Find where the given text appears and provide that cell's center as [x, y] coordinate. 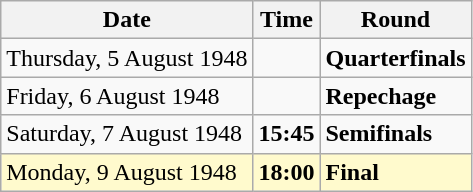
Saturday, 7 August 1948 [127, 134]
Time [286, 20]
Friday, 6 August 1948 [127, 96]
Quarterfinals [396, 58]
18:00 [286, 172]
Semifinals [396, 134]
15:45 [286, 134]
Monday, 9 August 1948 [127, 172]
Final [396, 172]
Round [396, 20]
Date [127, 20]
Repechage [396, 96]
Thursday, 5 August 1948 [127, 58]
